Locate the cell with the specified text and output its [X, Y] center coordinate. 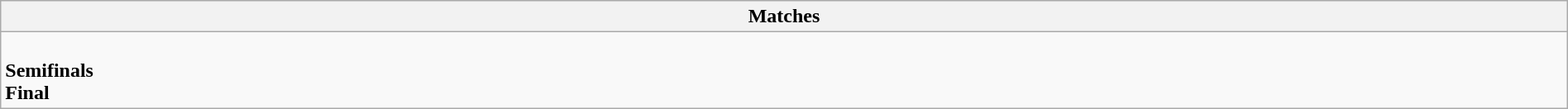
Matches [784, 17]
Semifinals Final [784, 70]
